Search for the cell housing the specified text and yield its [X, Y] center coordinate. 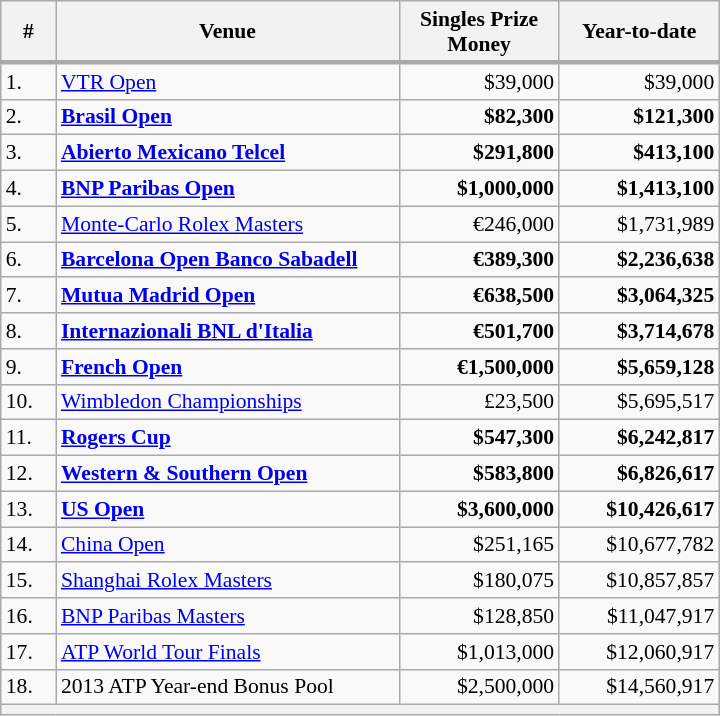
VTR Open [228, 80]
BNP Paribas Open [228, 189]
$2,500,000 [479, 687]
BNP Paribas Masters [228, 616]
$121,300 [639, 117]
2013 ATP Year-end Bonus Pool [228, 687]
€389,300 [479, 260]
€501,700 [479, 331]
$128,850 [479, 616]
$2,236,638 [639, 260]
$413,100 [639, 153]
$11,047,917 [639, 616]
China Open [228, 545]
Rogers Cup [228, 438]
9. [28, 367]
$10,426,617 [639, 509]
7. [28, 296]
$3,714,678 [639, 331]
€1,500,000 [479, 367]
$82,300 [479, 117]
Brasil Open [228, 117]
$10,677,782 [639, 545]
$1,413,100 [639, 189]
5. [28, 224]
$10,857,857 [639, 581]
14. [28, 545]
$3,064,325 [639, 296]
$251,165 [479, 545]
2. [28, 117]
$547,300 [479, 438]
16. [28, 616]
Venue [228, 32]
18. [28, 687]
$12,060,917 [639, 652]
Shanghai Rolex Masters [228, 581]
$6,826,617 [639, 474]
$180,075 [479, 581]
4. [28, 189]
10. [28, 402]
$5,659,128 [639, 367]
$1,000,000 [479, 189]
Mutua Madrid Open [228, 296]
$1,731,989 [639, 224]
$6,242,817 [639, 438]
$5,695,517 [639, 402]
Abierto Mexicano Telcel [228, 153]
17. [28, 652]
$291,800 [479, 153]
12. [28, 474]
US Open [228, 509]
6. [28, 260]
$3,600,000 [479, 509]
Year-to-date [639, 32]
13. [28, 509]
€246,000 [479, 224]
Singles Prize Money [479, 32]
# [28, 32]
€638,500 [479, 296]
$14,560,917 [639, 687]
Wimbledon Championships [228, 402]
ATP World Tour Finals [228, 652]
15. [28, 581]
$583,800 [479, 474]
French Open [228, 367]
£23,500 [479, 402]
Internazionali BNL d'Italia [228, 331]
Western & Southern Open [228, 474]
Monte-Carlo Rolex Masters [228, 224]
3. [28, 153]
$1,013,000 [479, 652]
11. [28, 438]
8. [28, 331]
1. [28, 80]
Barcelona Open Banco Sabadell [228, 260]
